Return [X, Y] of the center of cell containing provided text 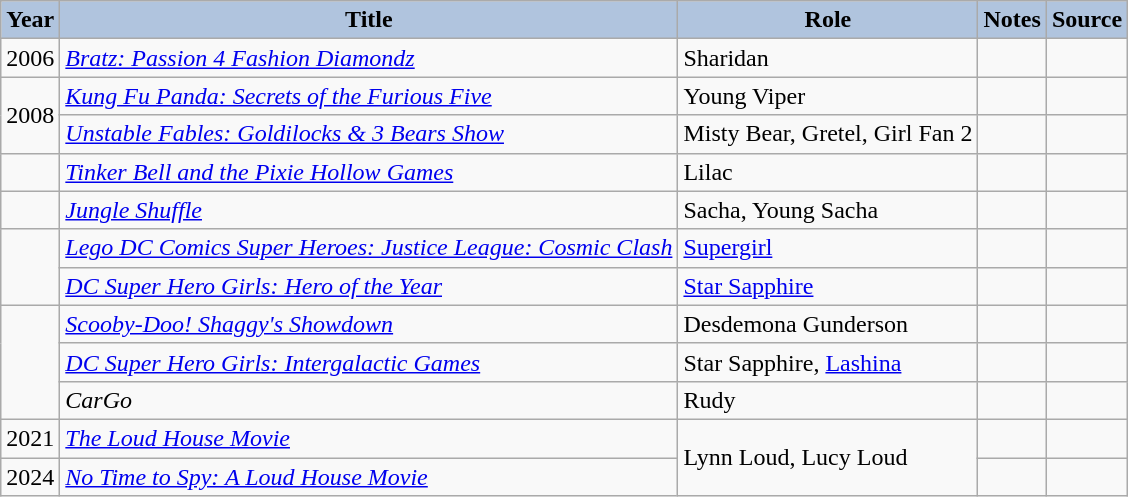
Lego DC Comics Super Heroes: Justice League: Cosmic Clash [369, 248]
Supergirl [828, 248]
Star Sapphire, Lashina [828, 362]
Role [828, 20]
2006 [30, 58]
Title [369, 20]
Misty Bear, Gretel, Girl Fan 2 [828, 134]
Kung Fu Panda: Secrets of the Furious Five [369, 96]
The Loud House Movie [369, 438]
Notes [1012, 20]
Year [30, 20]
2021 [30, 438]
Bratz: Passion 4 Fashion Diamondz [369, 58]
DC Super Hero Girls: Intergalactic Games [369, 362]
Sacha, Young Sacha [828, 210]
Unstable Fables: Goldilocks & 3 Bears Show [369, 134]
2008 [30, 115]
Young Viper [828, 96]
DC Super Hero Girls: Hero of the Year [369, 286]
Rudy [828, 400]
Sharidan [828, 58]
No Time to Spy: A Loud House Movie [369, 477]
Lynn Loud, Lucy Loud [828, 457]
Jungle Shuffle [369, 210]
CarGo [369, 400]
2024 [30, 477]
Lilac [828, 172]
Desdemona Gunderson [828, 324]
Tinker Bell and the Pixie Hollow Games [369, 172]
Source [1086, 20]
Star Sapphire [828, 286]
Scooby-Doo! Shaggy's Showdown [369, 324]
